Locate the cell with the specified text and output its (X, Y) center coordinate. 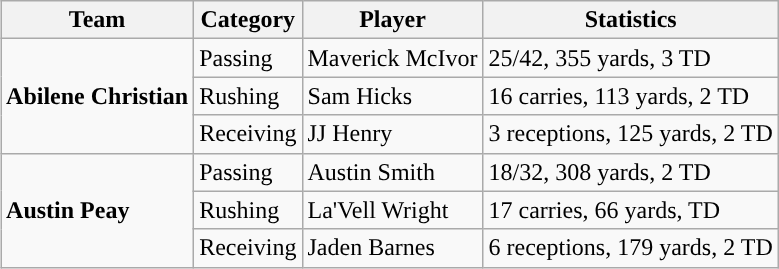
18/32, 308 yards, 2 TD (630, 172)
3 receptions, 125 yards, 2 TD (630, 134)
Jaden Barnes (392, 248)
6 receptions, 179 yards, 2 TD (630, 248)
25/42, 355 yards, 3 TD (630, 58)
Team (98, 20)
Austin Smith (392, 172)
Austin Peay (98, 210)
Sam Hicks (392, 96)
Abilene Christian (98, 96)
La'Vell Wright (392, 210)
16 carries, 113 yards, 2 TD (630, 96)
Statistics (630, 20)
Maverick McIvor (392, 58)
Category (248, 20)
17 carries, 66 yards, TD (630, 210)
Player (392, 20)
JJ Henry (392, 134)
